Output the (X, Y) coordinate of the center of the cell containing the given text.  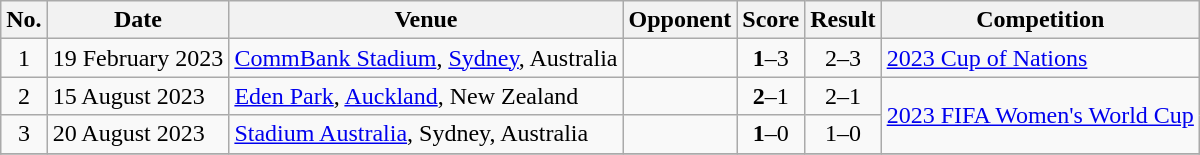
2 (24, 96)
Score (771, 20)
1–3 (771, 58)
19 February 2023 (138, 58)
1 (24, 58)
Date (138, 20)
Eden Park, Auckland, New Zealand (426, 96)
3 (24, 134)
Venue (426, 20)
20 August 2023 (138, 134)
CommBank Stadium, Sydney, Australia (426, 58)
2023 FIFA Women's World Cup (1040, 115)
Result (843, 20)
Competition (1040, 20)
Opponent (680, 20)
15 August 2023 (138, 96)
Stadium Australia, Sydney, Australia (426, 134)
No. (24, 20)
2023 Cup of Nations (1040, 58)
2–3 (843, 58)
